Detect which cell encompasses the target text, then output its [X, Y] center coordinate. 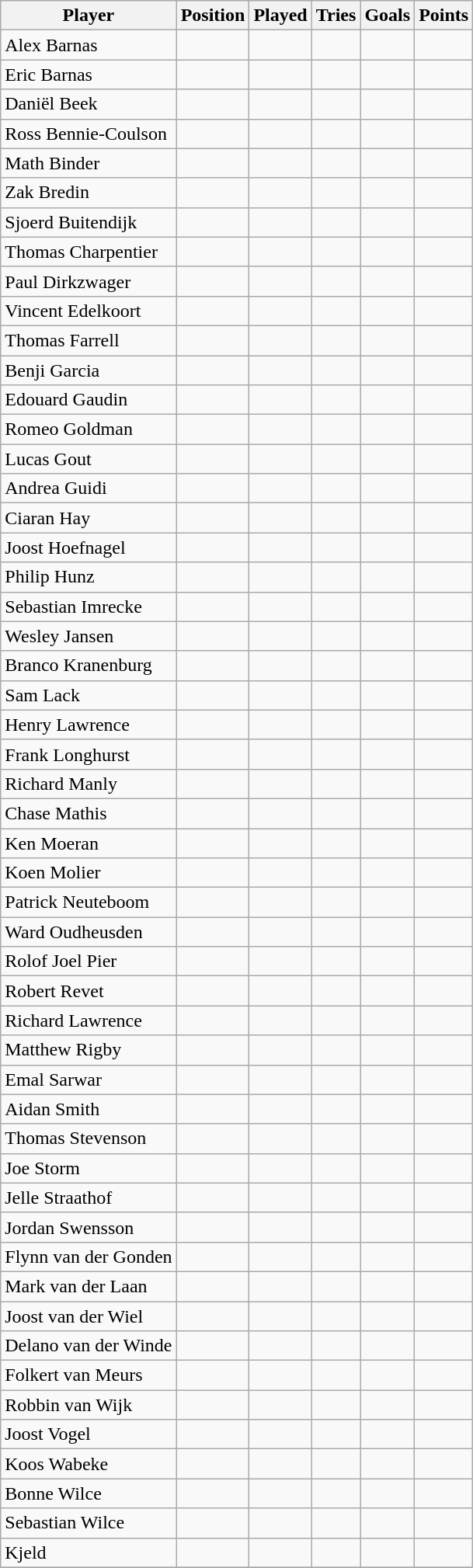
Kjeld [89, 1552]
Frank Longhurst [89, 754]
Math Binder [89, 163]
Andrea Guidi [89, 488]
Goals [388, 16]
Flynn van der Gonden [89, 1257]
Zak Bredin [89, 193]
Aidan Smith [89, 1109]
Bonne Wilce [89, 1493]
Jordan Swensson [89, 1227]
Emal Sarwar [89, 1080]
Thomas Farrell [89, 340]
Joe Storm [89, 1168]
Played [280, 16]
Joost Hoefnagel [89, 548]
Mark van der Laan [89, 1286]
Position [213, 16]
Jelle Straathof [89, 1198]
Lucas Gout [89, 459]
Joost van der Wiel [89, 1316]
Tries [336, 16]
Wesley Jansen [89, 636]
Ross Bennie-Coulson [89, 134]
Daniël Beek [89, 104]
Alex Barnas [89, 45]
Joost Vogel [89, 1434]
Delano van der Winde [89, 1346]
Patrick Neuteboom [89, 902]
Vincent Edelkoort [89, 311]
Sam Lack [89, 695]
Romeo Goldman [89, 429]
Ward Oudheusden [89, 932]
Ciaran Hay [89, 518]
Paul Dirkzwager [89, 281]
Points [444, 16]
Rolof Joel Pier [89, 961]
Chase Mathis [89, 813]
Sjoerd Buitendijk [89, 222]
Robbin van Wijk [89, 1405]
Sebastian Imrecke [89, 607]
Branco Kranenburg [89, 666]
Ken Moeran [89, 843]
Eric Barnas [89, 75]
Matthew Rigby [89, 1050]
Benji Garcia [89, 370]
Thomas Charpentier [89, 252]
Robert Revet [89, 991]
Richard Manly [89, 784]
Player [89, 16]
Philip Hunz [89, 577]
Edouard Gaudin [89, 400]
Folkert van Meurs [89, 1375]
Thomas Stevenson [89, 1139]
Koos Wabeke [89, 1464]
Richard Lawrence [89, 1020]
Koen Molier [89, 873]
Sebastian Wilce [89, 1523]
Henry Lawrence [89, 725]
